Identify which cell holds the provided text, then report its [X, Y] central coordinate. 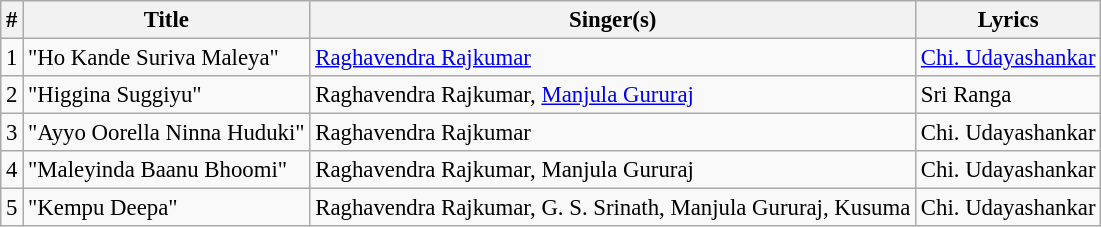
"Ayyo Oorella Ninna Huduki" [166, 133]
2 [12, 95]
3 [12, 133]
1 [12, 58]
"Kempu Deepa" [166, 208]
Singer(s) [613, 20]
Lyrics [1008, 20]
Raghavendra Rajkumar, G. S. Srinath, Manjula Gururaj, Kusuma [613, 208]
# [12, 20]
5 [12, 208]
Title [166, 20]
"Higgina Suggiyu" [166, 95]
"Maleyinda Baanu Bhoomi" [166, 170]
"Ho Kande Suriva Maleya" [166, 58]
4 [12, 170]
Sri Ranga [1008, 95]
